Pinpoint the cell where the given text exists, returning its [X, Y] midpoint coordinate. 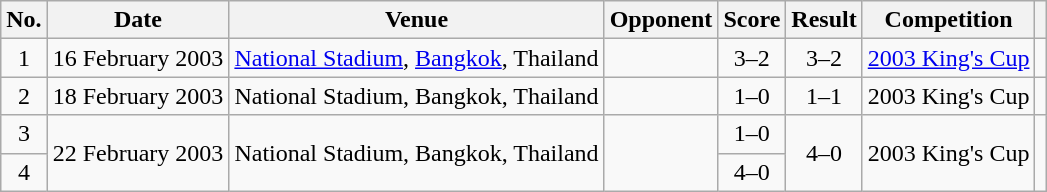
3 [24, 134]
22 February 2003 [138, 153]
1–1 [824, 96]
Score [752, 20]
1 [24, 58]
Competition [948, 20]
Opponent [661, 20]
No. [24, 20]
Venue [416, 20]
16 February 2003 [138, 58]
18 February 2003 [138, 96]
Result [824, 20]
Date [138, 20]
2 [24, 96]
4 [24, 172]
